Identify which cell holds the provided text, then report its [x, y] central coordinate. 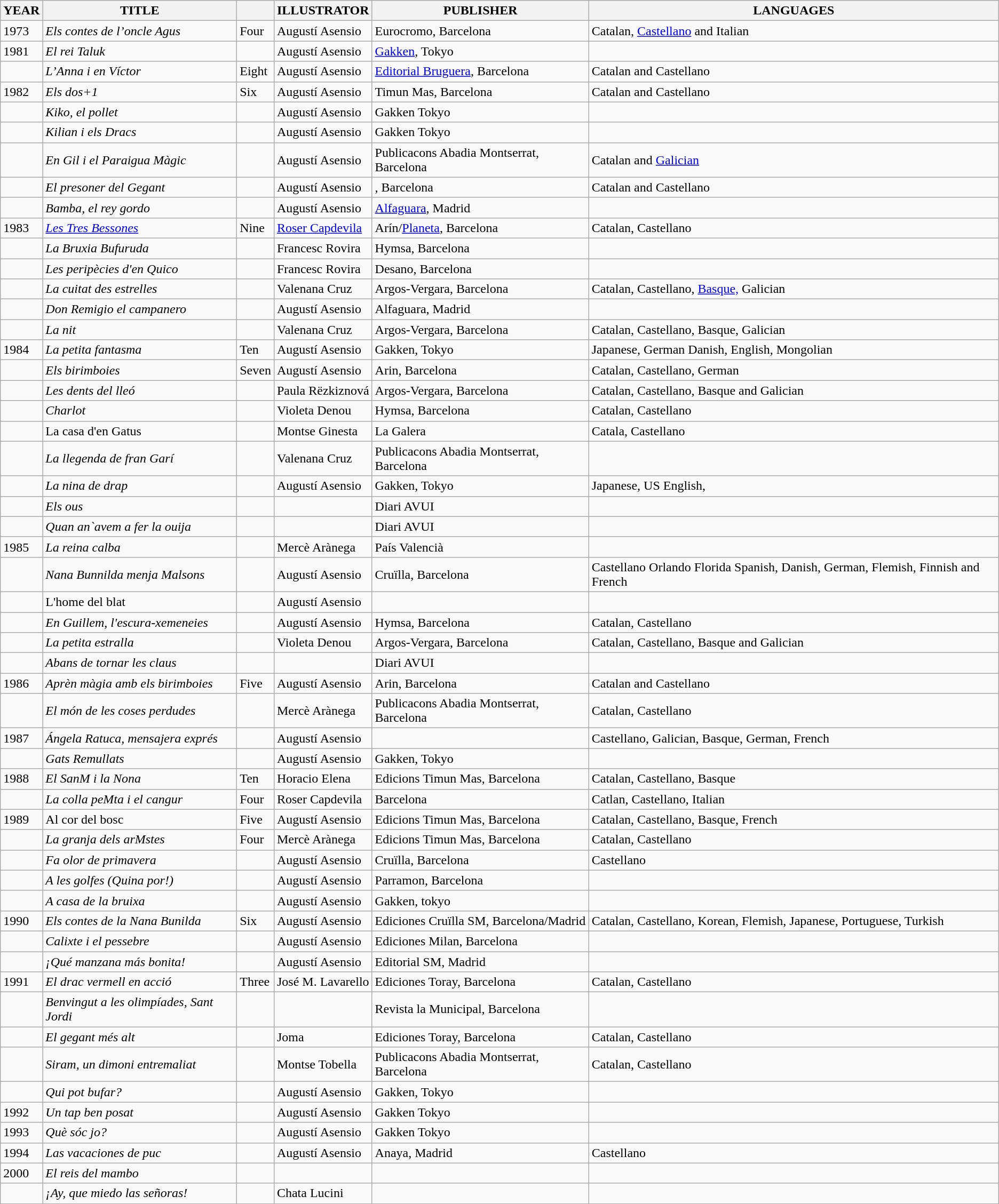
1987 [21, 738]
1993 [21, 1133]
A casa de la bruixa [140, 900]
ILLUSTRATOR [323, 11]
Castellano, Galician, Basque, German, French [794, 738]
El presoner del Gegant [140, 187]
El reis del mambo [140, 1173]
Catalan, Castellano, German [794, 370]
Catalan, Castellano, Basque, French [794, 819]
La cuitat des estrelles [140, 289]
L'home del blat [140, 602]
A les golfes (Quina por!) [140, 880]
1984 [21, 350]
Editorial SM, Madrid [480, 962]
Catalan, Castellano and Italian [794, 31]
El SanM i la Nona [140, 779]
Eurocromo, Barcelona [480, 31]
Siram, un dimoni entremaliat [140, 1065]
Bamba, el rey gordo [140, 208]
Els contes de la Nana Bunilda [140, 921]
1981 [21, 51]
Three [256, 982]
Al cor del bosc [140, 819]
La reina calba [140, 547]
La colla peMta i el cangur [140, 799]
Charlot [140, 411]
El drac vermell en acció [140, 982]
Un tap ben posat [140, 1112]
Montse Tobella [323, 1065]
Joma [323, 1037]
Gakken, tokyo [480, 900]
La Galera [480, 431]
La granja dels arMstes [140, 840]
Nine [256, 228]
La petita estralla [140, 643]
En Gil i el Paraigua Màgic [140, 160]
Japanese, German Danish, English, Mongolian [794, 350]
YEAR [21, 11]
Las vacaciones de puc [140, 1153]
PUBLISHER [480, 11]
L’Anna i en Víctor [140, 71]
Catalan, Castellano, Basque [794, 779]
Catalan and Galician [794, 160]
¡Qué manzana más bonita! [140, 962]
Japanese, US English, [794, 486]
José M. Lavarello [323, 982]
La nina de drap [140, 486]
Kilian i els Dracs [140, 132]
Timun Mas, Barcelona [480, 92]
Qui pot bufar? [140, 1092]
1992 [21, 1112]
El món de les coses perdudes [140, 711]
Eight [256, 71]
Benvingut a les olimpíades, Sant Jordi [140, 1009]
Seven [256, 370]
Kiko, el pollet [140, 112]
Don Remigio el campanero [140, 309]
El rei Taluk [140, 51]
Abans de tornar les claus [140, 663]
Barcelona [480, 799]
Catalan, Castellano, Korean, Flemish, Japanese, Portuguese, Turkish [794, 921]
Què sóc jo? [140, 1133]
Paula Rëzkiznová [323, 390]
La Bruxia Bufuruda [140, 248]
Desano, Barcelona [480, 268]
La petita fantasma [140, 350]
1990 [21, 921]
Revista la Municipal, Barcelona [480, 1009]
Les dents del lleó [140, 390]
Aprèn màgia amb els birimboies [140, 683]
Anaya, Madrid [480, 1153]
Calixte i el pessebre [140, 941]
La nit [140, 330]
Les peripècies d'en Quico [140, 268]
Catala, Castellano [794, 431]
¡Ay, que miedo las señoras! [140, 1193]
1985 [21, 547]
Els birimboies [140, 370]
Horacio Elena [323, 779]
Els ous [140, 506]
La llegenda de fran Garí [140, 459]
Ángela Ratuca, mensajera exprés [140, 738]
En Guillem, l'escura-xemeneies [140, 623]
Montse Ginesta [323, 431]
Parramon, Barcelona [480, 880]
1991 [21, 982]
País Valencià [480, 547]
1986 [21, 683]
Ediciones Milan, Barcelona [480, 941]
, Barcelona [480, 187]
Quan an`avem a fer la ouija [140, 527]
Editorial Bruguera, Barcelona [480, 71]
Els contes de l’oncle Agus [140, 31]
1989 [21, 819]
Nana Bunnilda menja Malsons [140, 574]
Arín/Planeta, Barcelona [480, 228]
1973 [21, 31]
1982 [21, 92]
Catlan, Castellano, Italian [794, 799]
Fa olor de primavera [140, 860]
TITLE [140, 11]
Castellano Orlando Florida Spanish, Danish, German, Flemish, Finnish and French [794, 574]
Les Tres Bessones [140, 228]
La casa d'en Gatus [140, 431]
2000 [21, 1173]
Ediciones Cruïlla SM, Barcelona/Madrid [480, 921]
Gats Remullats [140, 759]
1983 [21, 228]
1994 [21, 1153]
1988 [21, 779]
LANGUAGES [794, 11]
Els dos+1 [140, 92]
Chata Lucini [323, 1193]
El gegant més alt [140, 1037]
